Capture the cell that displays the provided text and extract its [x, y] central coordinate. 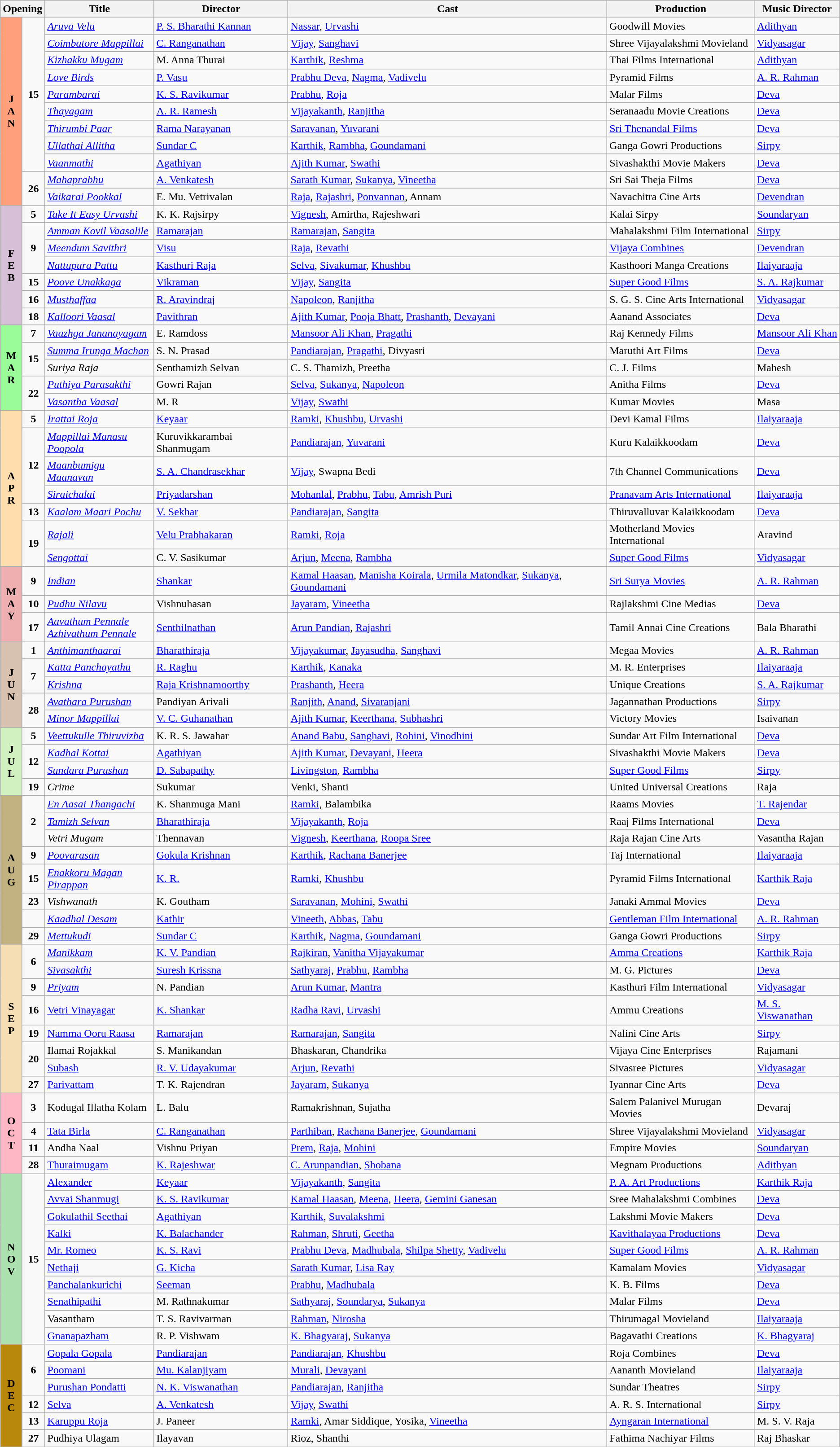
Thirumbi Paar [100, 128]
Karthik, Suvalakshmi [448, 1216]
Vishwanath [100, 902]
Priyam [100, 987]
Sarath Kumar, Lisa Ray [448, 1267]
Raja, Revathi [448, 248]
1 [33, 650]
Sivasakthi [100, 970]
Gokula Krishnan [221, 855]
Puthiya Parasakthi [100, 385]
Veettukulle Thiruvizha [100, 736]
Ramki, Amar Siddique, Yosika, Vineetha [448, 1421]
2 [33, 821]
T. Rajendar [797, 804]
Kamalam Movies [681, 1267]
Goodwill Movies [681, 26]
Kamal Haasan, Manisha Koirala, Urmila Matondkar, Sukanya, Goundamani [448, 581]
Gowri Rajan [221, 385]
10 [33, 604]
Karthik, Reshma [448, 60]
17 [33, 627]
P. A. Art Productions [681, 1182]
Ilamai Rojakkal [100, 1050]
Pyramid Films [681, 77]
Bhaskaran, Chandrika [448, 1050]
Title [100, 9]
Prabhu, Roja [448, 94]
Vetri Mugam [100, 838]
T. S. Ravivarman [221, 1319]
Prashanth, Heera [448, 684]
Sree Mahalakshmi Combines [681, 1199]
Enakkoru Magan Pirappan [100, 879]
26 [33, 188]
Subash [100, 1067]
Tamizh Selvan [100, 821]
Sivasree Pictures [681, 1067]
Rajlakshmi Cine Medias [681, 604]
K. Shanmuga Mani [221, 804]
Salem Palanivel Murugan Movies [681, 1108]
S. N. Prasad [221, 351]
Ammu Creations [681, 1010]
Sri Thenandal Films [681, 128]
J. Paneer [221, 1421]
Sengottai [100, 558]
K. S. Ravi [221, 1250]
Vijayakanth, Sangita [448, 1182]
Minor Mappillai [100, 719]
Ilayavan [221, 1438]
Ajith Kumar, Devayani, Heera [448, 753]
R. Raghu [221, 667]
Kadhal Kottai [100, 753]
Sathyaraj, Soundarya, Sukanya [448, 1302]
Vasantha Vaasal [100, 402]
Vishnu Priyan [221, 1148]
N. K. Viswanathan [221, 1387]
JUN [12, 684]
Senathipathi [100, 1302]
Mettukudi [100, 936]
Kavithalayaa Productions [681, 1233]
Ramki, Khushbu [448, 879]
Roja Combines [681, 1353]
Vijaya Cine Enterprises [681, 1050]
Anitha Films [681, 385]
M. R [221, 402]
Pudhu Nilavu [100, 604]
Raja [797, 787]
Nattupura Pattu [100, 265]
Ayngaran International [681, 1421]
Andha Naal [100, 1148]
Sri Sai Theja Films [681, 180]
Thuraimugam [100, 1165]
Ranjith, Anand, Sivaranjani [448, 702]
Pranavam Arts International [681, 494]
Nethaji [100, 1267]
Isaivanan [797, 719]
Navachitra Cine Arts [681, 197]
Sukumar [221, 787]
Vishnuhasan [221, 604]
Karthik, Nagma, Goundamani [448, 936]
Seeman [221, 1285]
Raja Rajan Cine Arts [681, 838]
Raja Krishnamoorthy [221, 684]
Saravanan, Yuvarani [448, 128]
Vikraman [221, 282]
OCT [12, 1133]
APR [12, 488]
Kalloori Vaasal [100, 316]
Mahalakshmi Film International [681, 231]
Suriya Raja [100, 368]
Pandiyan Arivali [221, 702]
Kumar Movies [681, 402]
Sundar Theatres [681, 1387]
Prabhu, Madhubala [448, 1285]
Vasantha Rajan [797, 838]
K. Bhagyaraj [797, 1336]
Rahman, Nirosha [448, 1319]
Katta Panchayathu [100, 667]
Vasantham [100, 1319]
Arjun, Revathi [448, 1067]
Pudhiya Ulagam [100, 1438]
Thai Films International [681, 60]
R. V. Udayakumar [221, 1067]
Mansoor Ali Khan [797, 333]
G. Kicha [221, 1267]
Summa Irunga Machan [100, 351]
K. Balachander [221, 1233]
Senthamizh Selvan [221, 368]
Selva, Sivakumar, Khushbu [448, 265]
Parthiban, Rachana Banerjee, Goundamani [448, 1131]
Anand Babu, Sanghavi, Rohini, Vinodhini [448, 736]
Kasthuri Film International [681, 987]
Karthik, Rachana Banerjee [448, 855]
Napoleon, Ranjitha [448, 299]
Karthik, Kanaka [448, 667]
Saravanan, Mohini, Swathi [448, 902]
Lakshmi Movie Makers [681, 1216]
Ajith Kumar, Swathi [448, 162]
Raj Kennedy Films [681, 333]
Aanand Associates [681, 316]
Pandiarajan, Yuvarani [448, 442]
Motherland Movies International [681, 535]
AUG [12, 870]
Poomani [100, 1370]
Amma Creations [681, 953]
Pandiarajan, Sangita [448, 511]
Mr. Romeo [100, 1250]
Rioz, Shanthi [448, 1438]
Production [681, 9]
Livingston, Rambha [448, 770]
Senthilnathan [221, 627]
Director [221, 9]
Pandiarajan, Pragathi, Divyasri [448, 351]
Megnam Productions [681, 1165]
Kodugal Illatha Kolam [100, 1108]
Poove Unakkaga [100, 282]
C. Arunpandian, Shobana [448, 1165]
29 [33, 936]
R. P. Vishwam [221, 1336]
Pandiarajan, Khushbu [448, 1353]
Pavithran [221, 316]
E. Mu. Vetrivalan [221, 197]
Ramki, Balambika [448, 804]
Kaadhal Desam [100, 919]
Vijay, Sanghavi [448, 43]
Bagavathi Creations [681, 1336]
P. S. Bharathi Kannan [221, 26]
Rajali [100, 535]
K. Rajeshwar [221, 1165]
Mansoor Ali Khan, Pragathi [448, 333]
FEB [12, 265]
Music Director [797, 9]
L. Balu [221, 1108]
Vijay, Swapna Bedi [448, 471]
MAY [12, 604]
Rajamani [797, 1050]
Bala Bharathi [797, 627]
Vijaya Combines [681, 248]
Gnanapazham [100, 1336]
Suresh Krissna [221, 970]
Gokulathil Seethai [100, 1216]
Kasthuri Raja [221, 265]
Ramki, Khushbu, Urvashi [448, 419]
Thennavan [221, 838]
Amman Kovil Vaasalile [100, 231]
Parivattam [100, 1084]
Thirumagal Movieland [681, 1319]
Poovarasan [100, 855]
23 [33, 902]
Selva, Sukanya, Napoleon [448, 385]
Prabhu Deva, Nagma, Vadivelu [448, 77]
Murali, Devayani [448, 1370]
R. Aravindraj [221, 299]
S. G. S. Cine Arts International [681, 299]
Jagannathan Productions [681, 702]
7th Channel Communications [681, 471]
Velu Prabhakaran [221, 535]
Coimbatore Mappillai [100, 43]
Victory Movies [681, 719]
K. B. Films [681, 1285]
Vignesh, Keerthana, Roopa Sree [448, 838]
Selva [100, 1404]
Venki, Shanti [448, 787]
Kasthoori Manga Creations [681, 265]
Krishna [100, 684]
Rahman, Shruti, Geetha [448, 1233]
K. V. Pandian [221, 953]
Aananth Movieland [681, 1370]
P. Vasu [221, 77]
Irattai Roja [100, 419]
11 [33, 1148]
Parambarai [100, 94]
Raaj Films International [681, 821]
NOV [12, 1259]
K. Shankar [221, 1010]
Aravind [797, 535]
K. Goutham [221, 902]
Arun Kumar, Mantra [448, 987]
Mahesh [797, 368]
Kalai Sirpy [681, 214]
Arun Pandian, Rajashri [448, 627]
M. Rathnakumar [221, 1302]
Aavathum Pennale Azhivathum Pennale [100, 627]
Panchalankurichi [100, 1285]
Prem, Raja, Mohini [448, 1148]
K. Bhagyaraj, Sukanya [448, 1336]
Devaraj [797, 1108]
Maruthi Art Films [681, 351]
C. J. Films [681, 368]
Kathir [221, 919]
Karuppu Roja [100, 1421]
D. Sabapathy [221, 770]
Raj Bhaskar [797, 1438]
Avvai Shanmugi [100, 1199]
Vetri Vinayagar [100, 1010]
En Aasai Thangachi [100, 804]
3 [33, 1108]
MAR [12, 368]
Gopala Gopala [100, 1353]
Visu [221, 248]
4 [33, 1131]
Sundar Art Film International [681, 736]
Love Birds [100, 77]
Ramki, Roja [448, 535]
Kizhakku Mugam [100, 60]
Sri Surya Movies [681, 581]
Mappillai Manasu Poopola [100, 442]
A. R. S. International [681, 1404]
Siraichalai [100, 494]
Vignesh, Amirtha, Rajeshwari [448, 214]
Crime [100, 787]
Ramakrishnan, Sujatha [448, 1108]
Tamil Annai Cine Creations [681, 627]
Kaalam Maari Pochu [100, 511]
Alexander [100, 1182]
Thayagam [100, 111]
Opening [22, 9]
M. R. Enterprises [681, 667]
M. G. Pictures [681, 970]
Jayaram, Vineetha [448, 604]
Megaa Movies [681, 650]
Prabhu Deva, Madhubala, Shilpa Shetty, Vadivelu [448, 1250]
Vijayakanth, Roja [448, 821]
V. C. Guhanathan [221, 719]
Fathima Nachiyar Films [681, 1438]
C. V. Sasikumar [221, 558]
Tata Birla [100, 1131]
Vaikarai Pookkal [100, 197]
Sundara Purushan [100, 770]
Sathyaraj, Prabhu, Rambha [448, 970]
Musthaffaa [100, 299]
Iyannar Cine Arts [681, 1084]
K. R. [221, 879]
Kamal Haasan, Meena, Heera, Gemini Ganesan [448, 1199]
Maanbumigu Maanavan [100, 471]
Kuruvikkarambai Shanmugam [221, 442]
Namma Ooru Raasa [100, 1033]
Mahaprabhu [100, 180]
JUL [12, 761]
Sarath Kumar, Sukanya, Vineetha [448, 180]
Vaazhga Jananayagam [100, 333]
Anthimanthaarai [100, 650]
Kuru Kalaikkoodam [681, 442]
18 [33, 316]
DEC [12, 1395]
22 [33, 393]
Rajkiran, Vanitha Vijayakumar [448, 953]
Rama Narayanan [221, 128]
Shankar [221, 581]
Taj International [681, 855]
Avathara Purushan [100, 702]
Nassar, Urvashi [448, 26]
Arjun, Meena, Rambha [448, 558]
JAN [12, 111]
S. Manikandan [221, 1050]
Mu. Kalanjiyam [221, 1370]
Take It Easy Urvashi [100, 214]
Empire Movies [681, 1148]
Thiruvalluvar Kalaikkoodam [681, 511]
V. Sekhar [221, 511]
M. S. Viswanathan [797, 1010]
Janaki Ammal Movies [681, 902]
Pandiarajan [221, 1353]
K. K. Rajsirpy [221, 214]
A. R. Ramesh [221, 111]
Priyadarshan [221, 494]
Nalini Cine Arts [681, 1033]
20 [33, 1059]
K. R. S. Jawahar [221, 736]
Raams Movies [681, 804]
Aruva Velu [100, 26]
Vijayakumar, Jayasudha, Sanghavi [448, 650]
Ajith Kumar, Pooja Bhatt, Prashanth, Devayani [448, 316]
C. S. Thamizh, Preetha [448, 368]
Pandiarajan, Ranjitha [448, 1387]
Radha Ravi, Urvashi [448, 1010]
Meendum Savithri [100, 248]
Vijay, Sangita [448, 282]
S. A. Chandrasekhar [221, 471]
Unique Creations [681, 684]
Devi Kamal Films [681, 419]
E. Ramdoss [221, 333]
Ajith Kumar, Keerthana, Subhashri [448, 719]
Ullathai Allitha [100, 145]
Jayaram, Sukanya [448, 1084]
Karthik, Rambha, Goundamani [448, 145]
Kalki [100, 1233]
Raja, Rajashri, Ponvannan, Annam [448, 197]
N. Pandian [221, 987]
Vaanmathi [100, 162]
Gentleman Film International [681, 919]
Indian [100, 581]
Pyramid Films International [681, 879]
Vijayakanth, Ranjitha [448, 111]
Purushan Pondatti [100, 1387]
M. Anna Thurai [221, 60]
M. S. V. Raja [797, 1421]
T. K. Rajendran [221, 1084]
Seranaadu Movie Creations [681, 111]
United Universal Creations [681, 787]
Mohanlal, Prabhu, Tabu, Amrish Puri [448, 494]
Masa [797, 402]
Manikkam [100, 953]
SEP [12, 1019]
Vineeth, Abbas, Tabu [448, 919]
Cast [448, 9]
